Provide the [X, Y] coordinate of the cell's center where the given text is located.  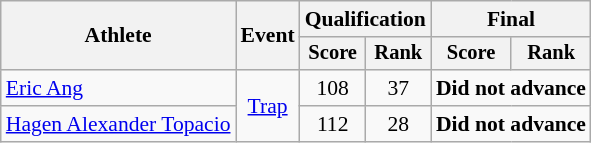
37 [398, 88]
Qualification [366, 19]
Event [268, 36]
28 [398, 124]
Eric Ang [118, 88]
Hagen Alexander Topacio [118, 124]
Final [511, 19]
Athlete [118, 36]
108 [333, 88]
Trap [268, 106]
112 [333, 124]
